For the text-containing cell, return its midpoint in (x, y) coordinate format. 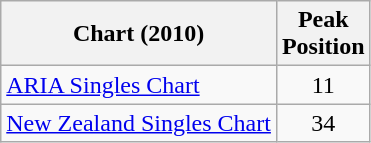
PeakPosition (323, 34)
11 (323, 85)
Chart (2010) (139, 34)
34 (323, 123)
ARIA Singles Chart (139, 85)
New Zealand Singles Chart (139, 123)
